Locate the cell with the specified text and output its [x, y] center coordinate. 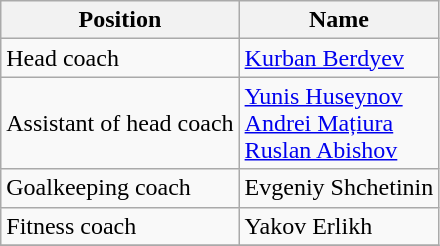
Name [339, 20]
Evgeniy Shchetinin [339, 188]
Goalkeeping coach [120, 188]
Yakov Erlikh [339, 226]
Kurban Berdyev [339, 58]
Head coach [120, 58]
Yunis Huseynov Andrei Mațiura Ruslan Abishov [339, 123]
Position [120, 20]
Assistant of head coach [120, 123]
Fitness coach [120, 226]
